Pinpoint the cell where the given text exists, returning its (X, Y) midpoint coordinate. 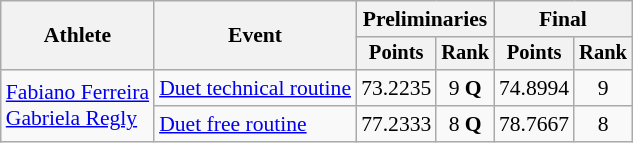
77.2333 (396, 124)
78.7667 (534, 124)
Athlete (78, 36)
9 (603, 88)
Event (255, 36)
Fabiano FerreiraGabriela Regly (78, 106)
74.8994 (534, 88)
8 Q (465, 124)
9 Q (465, 88)
Final (563, 19)
Preliminaries (425, 19)
8 (603, 124)
Duet free routine (255, 124)
73.2235 (396, 88)
Duet technical routine (255, 88)
